Determine the [x, y] coordinate at the center of the cell enclosing the given text.  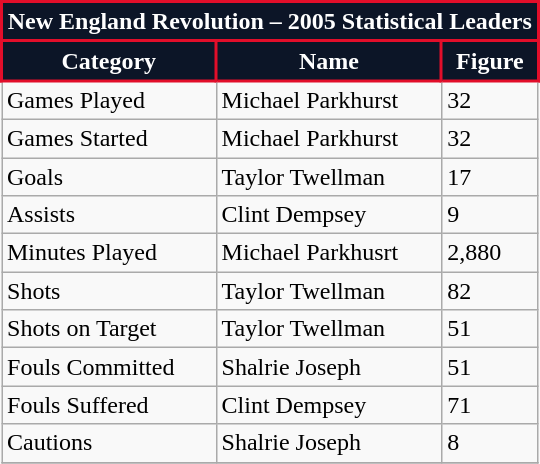
Games Played [110, 100]
Assists [110, 215]
9 [490, 215]
Cautions [110, 443]
Minutes Played [110, 253]
82 [490, 291]
Figure [490, 61]
New England Revolution – 2005 Statistical Leaders [270, 22]
Name [329, 61]
Category [110, 61]
Games Started [110, 138]
Shots [110, 291]
8 [490, 443]
17 [490, 177]
Michael Parkhusrt [329, 253]
2,880 [490, 253]
Goals [110, 177]
71 [490, 405]
Shots on Target [110, 329]
Fouls Committed [110, 367]
Fouls Suffered [110, 405]
